For the text-containing cell, return its midpoint in (x, y) coordinate format. 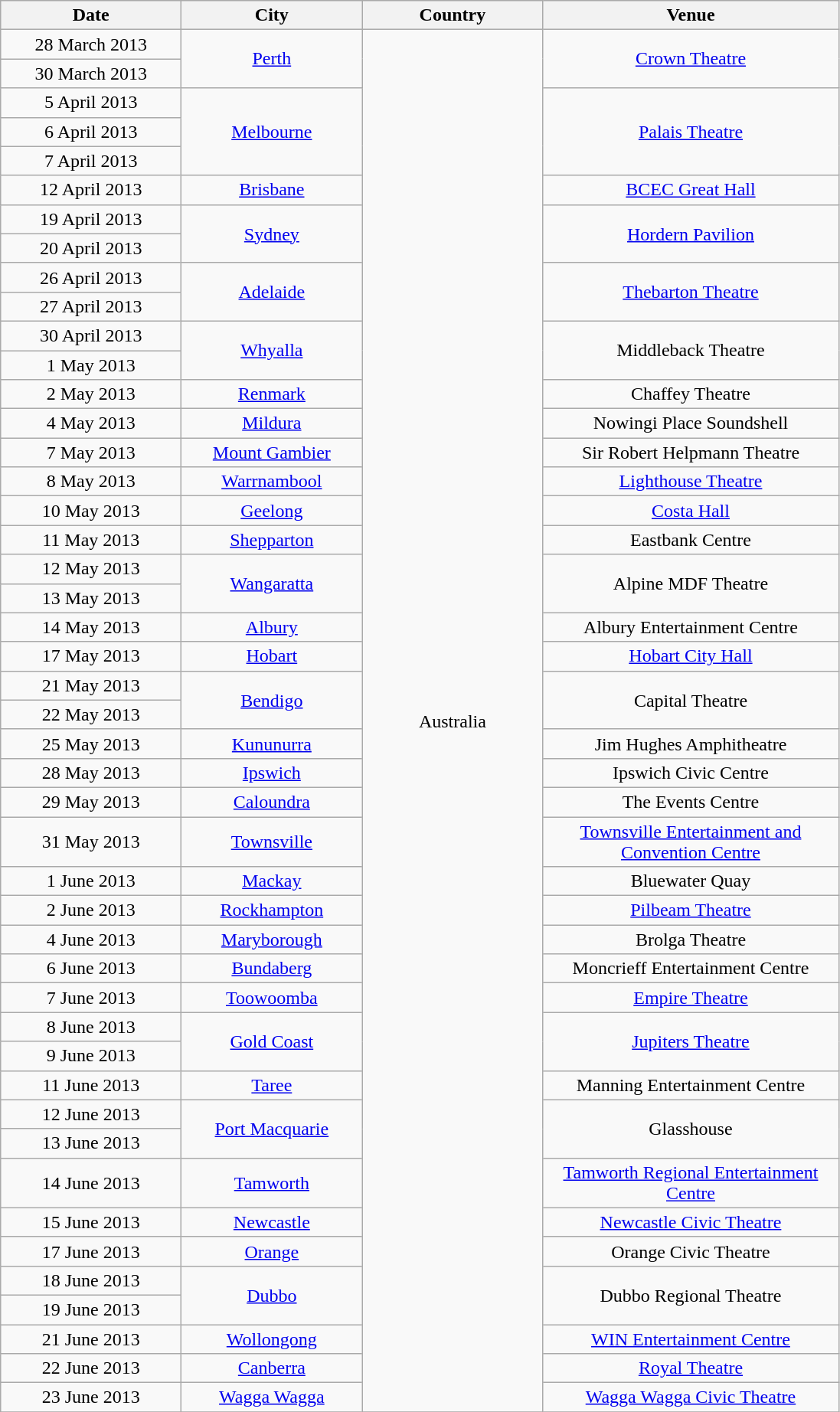
Adelaide (272, 292)
Thebarton Theatre (691, 292)
Newcastle (272, 1222)
14 May 2013 (91, 627)
30 April 2013 (91, 335)
Lighthouse Theatre (691, 482)
Orange Civic Theatre (691, 1251)
13 May 2013 (91, 598)
2 June 2013 (91, 910)
27 April 2013 (91, 306)
Bendigo (272, 700)
Brisbane (272, 190)
Pilbeam Theatre (691, 910)
Chaffey Theatre (691, 394)
Dubbo (272, 1295)
Capital Theatre (691, 700)
Hordern Pavilion (691, 234)
18 June 2013 (91, 1280)
Bluewater Quay (691, 881)
Kununurra (272, 744)
Wangaratta (272, 583)
2 May 2013 (91, 394)
Canberra (272, 1368)
Venue (691, 15)
Perth (272, 59)
Alpine MDF Theatre (691, 583)
Geelong (272, 511)
5 April 2013 (91, 103)
Middleback Theatre (691, 350)
Port Macquarie (272, 1129)
Jupiters Theatre (691, 1041)
12 April 2013 (91, 190)
7 June 2013 (91, 998)
Sir Robert Helpmann Theatre (691, 453)
Shepparton (272, 540)
4 June 2013 (91, 940)
Crown Theatre (691, 59)
Dubbo Regional Theatre (691, 1295)
Ipswich (272, 773)
Date (91, 15)
13 June 2013 (91, 1143)
Australia (453, 721)
Country (453, 15)
Tamworth Regional Entertainment Centre (691, 1182)
25 May 2013 (91, 744)
11 June 2013 (91, 1085)
City (272, 15)
22 May 2013 (91, 714)
Hobart City Hall (691, 656)
10 May 2013 (91, 511)
28 March 2013 (91, 44)
1 May 2013 (91, 365)
The Events Centre (691, 802)
6 June 2013 (91, 969)
4 May 2013 (91, 423)
19 April 2013 (91, 219)
8 May 2013 (91, 482)
Townsville Entertainment and Convention Centre (691, 841)
Wagga Wagga (272, 1397)
Royal Theatre (691, 1368)
Sydney (272, 234)
Costa Hall (691, 511)
Warrnambool (272, 482)
Wollongong (272, 1339)
Albury (272, 627)
19 June 2013 (91, 1309)
7 May 2013 (91, 453)
20 April 2013 (91, 248)
Palais Theatre (691, 132)
Ipswich Civic Centre (691, 773)
Eastbank Centre (691, 540)
Newcastle Civic Theatre (691, 1222)
12 May 2013 (91, 569)
Townsville (272, 841)
14 June 2013 (91, 1182)
Moncrieff Entertainment Centre (691, 969)
Renmark (272, 394)
6 April 2013 (91, 132)
Toowoomba (272, 998)
1 June 2013 (91, 881)
BCEC Great Hall (691, 190)
Hobart (272, 656)
11 May 2013 (91, 540)
8 June 2013 (91, 1027)
21 May 2013 (91, 685)
Manning Entertainment Centre (691, 1085)
17 June 2013 (91, 1251)
Rockhampton (272, 910)
Mount Gambier (272, 453)
WIN Entertainment Centre (691, 1339)
29 May 2013 (91, 802)
21 June 2013 (91, 1339)
22 June 2013 (91, 1368)
26 April 2013 (91, 277)
Jim Hughes Amphitheatre (691, 744)
15 June 2013 (91, 1222)
Glasshouse (691, 1129)
12 June 2013 (91, 1114)
Taree (272, 1085)
17 May 2013 (91, 656)
Empire Theatre (691, 998)
31 May 2013 (91, 841)
Mackay (272, 881)
7 April 2013 (91, 161)
28 May 2013 (91, 773)
Bundaberg (272, 969)
Mildura (272, 423)
Wagga Wagga Civic Theatre (691, 1397)
23 June 2013 (91, 1397)
Orange (272, 1251)
Melbourne (272, 132)
Gold Coast (272, 1041)
Albury Entertainment Centre (691, 627)
Brolga Theatre (691, 940)
Caloundra (272, 802)
9 June 2013 (91, 1056)
30 March 2013 (91, 74)
Nowingi Place Soundshell (691, 423)
Whyalla (272, 350)
Maryborough (272, 940)
Tamworth (272, 1182)
